Find where the given text appears and provide that cell's center as [x, y] coordinate. 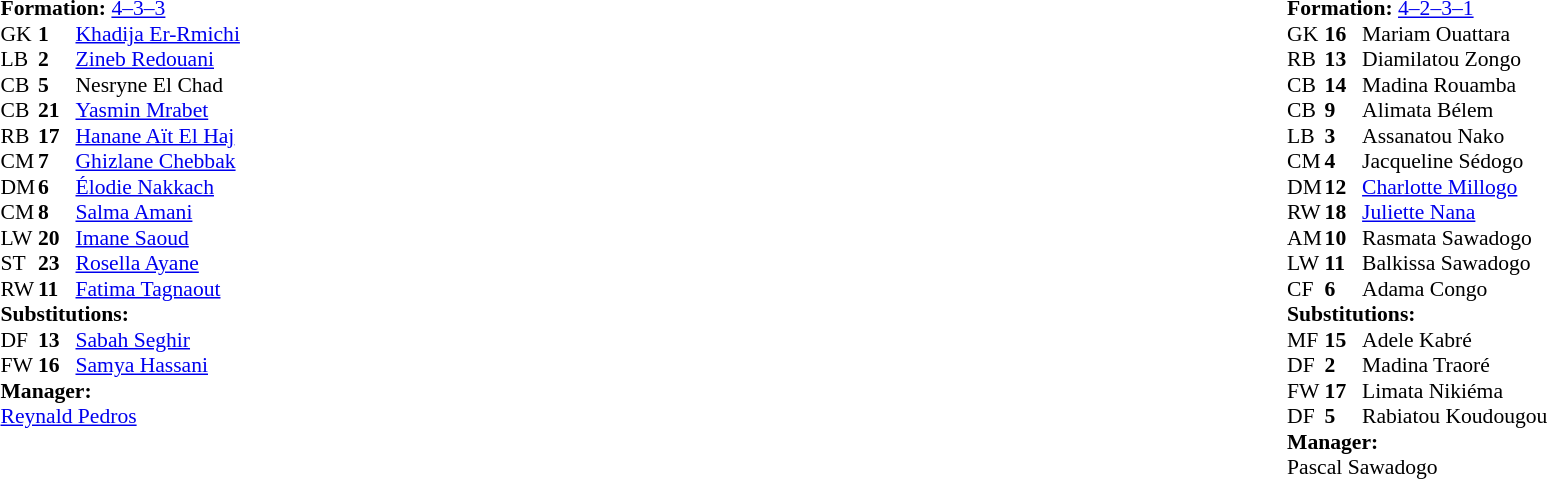
Khadija Er-Rmichi [158, 34]
Rasmata Sawadogo [1454, 238]
23 [57, 263]
Imane Saoud [158, 238]
Adama Congo [1454, 289]
Yasmin Mrabet [158, 111]
Charlotte Millogo [1454, 187]
Salma Amani [158, 213]
8 [57, 213]
12 [1344, 187]
20 [57, 238]
Samya Hassani [158, 365]
7 [57, 161]
Rosella Ayane [158, 263]
Hanane Aït El Haj [158, 136]
Sabah Seghir [158, 340]
15 [1344, 340]
Madina Rouamba [1454, 85]
MF [1306, 340]
Balkissa Sawadogo [1454, 263]
ST [19, 263]
Fatima Tagnaout [158, 289]
Mariam Ouattara [1454, 34]
4 [1344, 161]
Juliette Nana [1454, 213]
Jacqueline Sédogo [1454, 161]
Limata Nikiéma [1454, 391]
AM [1306, 238]
1 [57, 34]
14 [1344, 85]
Zineb Redouani [158, 59]
18 [1344, 213]
3 [1344, 136]
Assanatou Nako [1454, 136]
10 [1344, 238]
Reynald Pedros [120, 417]
Alimata Bélem [1454, 111]
Rabiatou Koudougou [1454, 417]
Nesryne El Chad [158, 85]
9 [1344, 111]
Adele Kabré [1454, 340]
Diamilatou Zongo [1454, 59]
Ghizlane Chebbak [158, 161]
CF [1306, 289]
21 [57, 111]
Élodie Nakkach [158, 187]
Madina Traoré [1454, 365]
